Determine the (X, Y) coordinate at the center of the cell enclosing the given text.  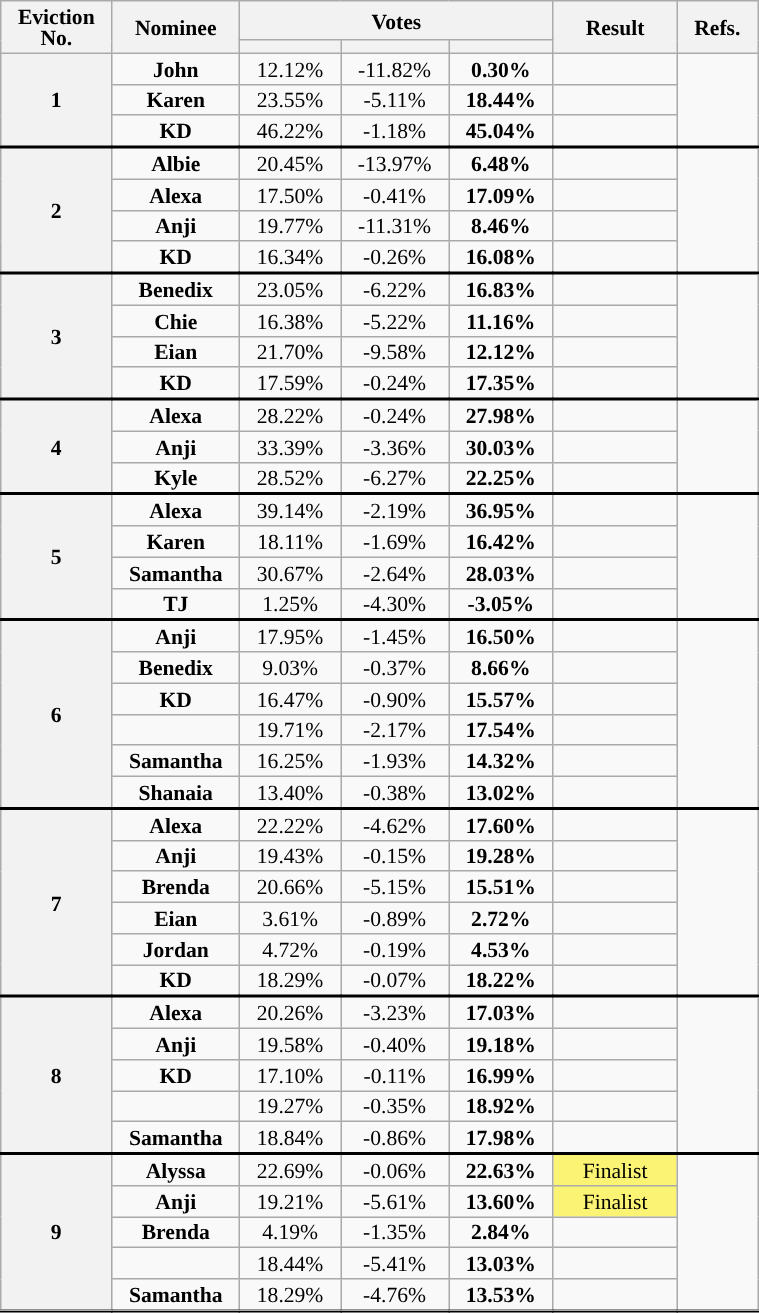
17.03% (501, 1013)
17.50% (290, 194)
4.53% (501, 950)
-9.58% (395, 352)
-2.64% (395, 572)
16.08% (501, 258)
3.61% (290, 918)
4 (56, 446)
1 (56, 100)
16.83% (501, 289)
18.22% (501, 981)
-0.19% (395, 950)
-4.62% (395, 825)
5 (56, 557)
1.25% (290, 604)
-2.19% (395, 510)
-2.17% (395, 730)
19.18% (501, 1044)
11.16% (501, 320)
9 (56, 1232)
-5.15% (395, 888)
16.42% (501, 542)
Nominee (176, 27)
14.32% (501, 762)
13.53% (501, 1295)
7 (56, 903)
9.03% (290, 668)
-0.15% (395, 856)
-4.30% (395, 604)
17.10% (290, 1076)
Refs. (718, 27)
20.66% (290, 888)
-5.61% (395, 1202)
-5.11% (395, 100)
Eviction No. (56, 27)
17.35% (501, 384)
13.60% (501, 1202)
22.22% (290, 825)
16.38% (290, 320)
13.03% (501, 1264)
-1.45% (395, 636)
-0.90% (395, 698)
20.45% (290, 163)
17.60% (501, 825)
-6.27% (395, 478)
28.22% (290, 415)
45.04% (501, 132)
13.02% (501, 793)
-0.07% (395, 981)
-3.05% (501, 604)
15.57% (501, 698)
-0.41% (395, 194)
30.67% (290, 572)
Kyle (176, 478)
-3.23% (395, 1013)
17.95% (290, 636)
19.71% (290, 730)
19.27% (290, 1106)
16.47% (290, 698)
19.58% (290, 1044)
4.72% (290, 950)
16.25% (290, 762)
17.09% (501, 194)
6 (56, 714)
22.69% (290, 1170)
15.51% (501, 888)
-1.69% (395, 542)
3 (56, 336)
17.54% (501, 730)
18.92% (501, 1106)
-1.35% (395, 1232)
-0.37% (395, 668)
16.50% (501, 636)
17.98% (501, 1138)
13.40% (290, 793)
6.48% (501, 163)
21.70% (290, 352)
18.11% (290, 542)
-0.26% (395, 258)
22.63% (501, 1170)
-11.31% (395, 226)
2.84% (501, 1232)
28.52% (290, 478)
-0.11% (395, 1076)
TJ (176, 604)
-3.36% (395, 446)
18.84% (290, 1138)
-6.22% (395, 289)
Jordan (176, 950)
-11.82% (395, 68)
-1.93% (395, 762)
39.14% (290, 510)
-1.18% (395, 132)
-0.35% (395, 1106)
-0.06% (395, 1170)
-0.40% (395, 1044)
30.03% (501, 446)
27.98% (501, 415)
46.22% (290, 132)
23.55% (290, 100)
-0.89% (395, 918)
33.39% (290, 446)
-4.76% (395, 1295)
8 (56, 1076)
36.95% (501, 510)
Albie (176, 163)
2.72% (501, 918)
-5.22% (395, 320)
0.30% (501, 68)
Shanaia (176, 793)
8.66% (501, 668)
Result (615, 27)
2 (56, 210)
16.99% (501, 1076)
22.25% (501, 478)
19.43% (290, 856)
23.05% (290, 289)
4.19% (290, 1232)
Alyssa (176, 1170)
17.59% (290, 384)
-0.38% (395, 793)
16.34% (290, 258)
-13.97% (395, 163)
Votes (396, 20)
John (176, 68)
20.26% (290, 1013)
19.21% (290, 1202)
28.03% (501, 572)
-0.86% (395, 1138)
Chie (176, 320)
19.77% (290, 226)
8.46% (501, 226)
19.28% (501, 856)
-5.41% (395, 1264)
